Pinpoint the cell where the given text exists, returning its [x, y] midpoint coordinate. 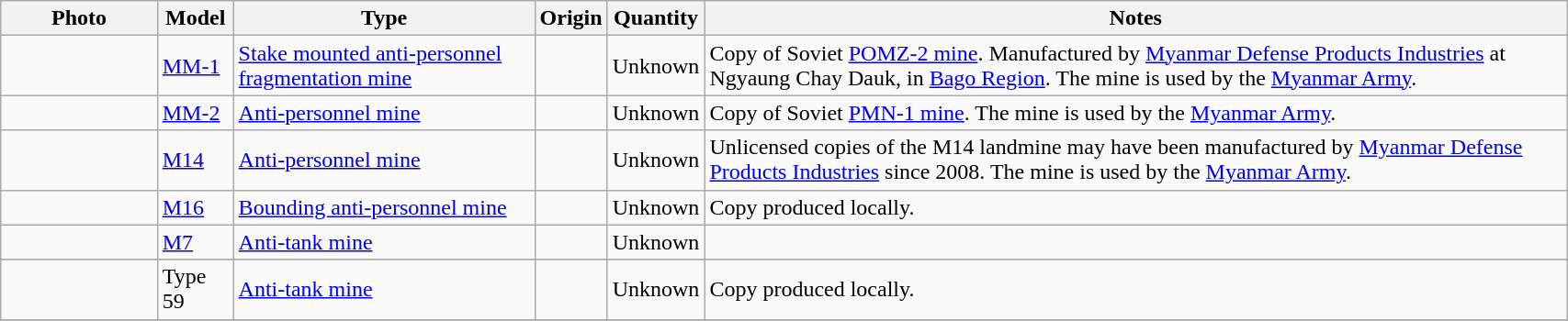
M14 [195, 160]
Quantity [656, 18]
Bounding anti-personnel mine [384, 207]
MM-2 [195, 113]
M7 [195, 242]
Notes [1135, 18]
Origin [571, 18]
M16 [195, 207]
Model [195, 18]
Photo [79, 18]
Type [384, 18]
Stake mounted anti-personnel fragmentation mine [384, 66]
MM-1 [195, 66]
Type 59 [195, 290]
Copy of Soviet PMN-1 mine. The mine is used by the Myanmar Army. [1135, 113]
